Find where the given text appears and provide that cell's center as (x, y) coordinate. 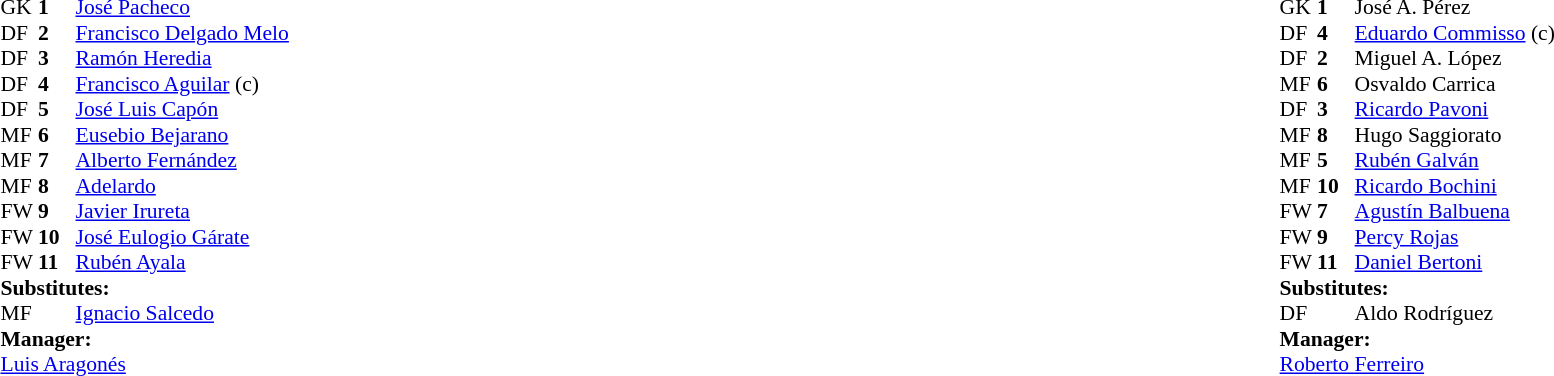
José Luis Capón (182, 109)
Francisco Delgado Melo (182, 33)
Francisco Aguilar (c) (182, 84)
Javier Irureta (182, 211)
Adelardo (182, 186)
Substitutes: (144, 288)
José Eulogio Gárate (182, 237)
Rubén Ayala (182, 263)
Ignacio Salcedo (182, 313)
Eusebio Bejarano (182, 135)
Alberto Fernández (182, 161)
Manager: (144, 339)
Ramón Heredia (182, 59)
